Find where the given text appears and provide that cell's center as (x, y) coordinate. 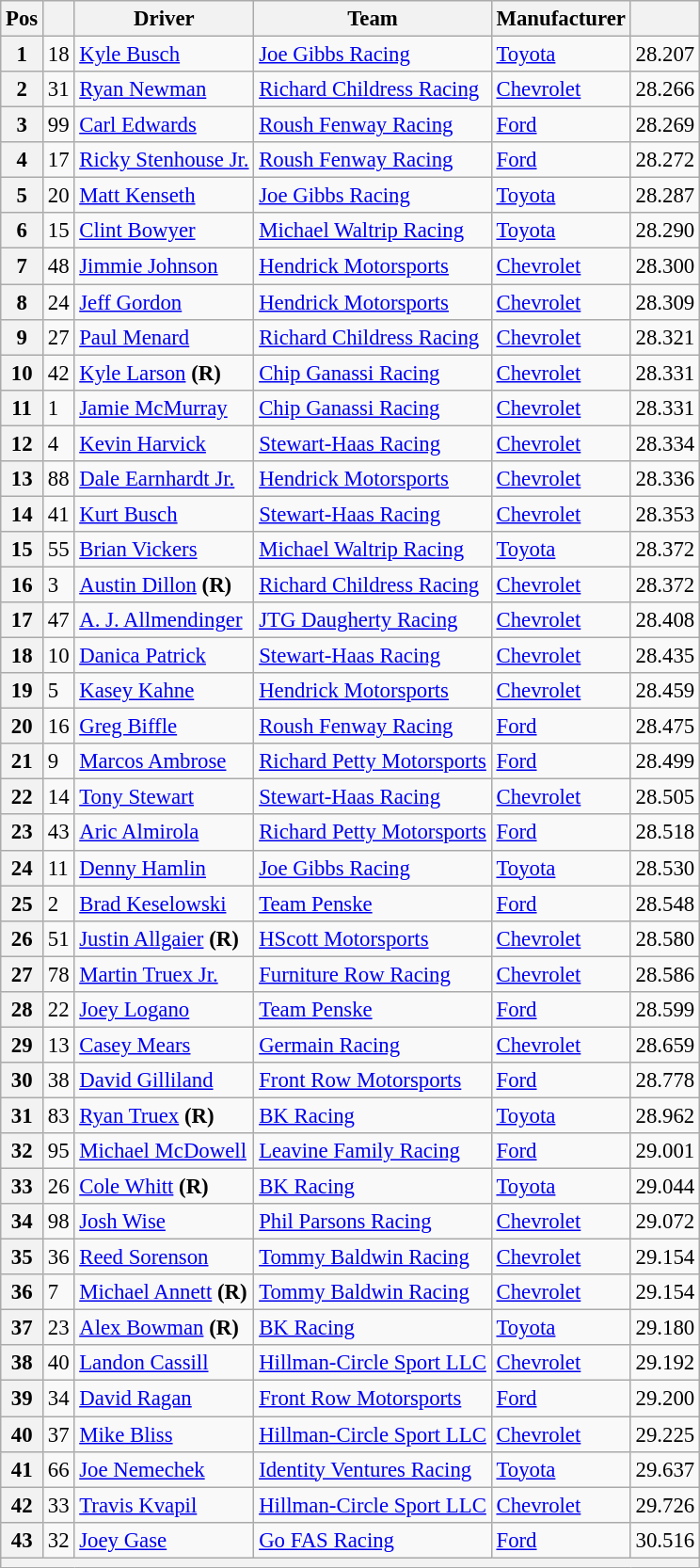
Mike Bliss (164, 1434)
28.435 (664, 656)
28 (23, 1010)
Germain Racing (373, 1045)
Kyle Busch (164, 55)
David Ragan (164, 1399)
28.334 (664, 443)
21 (23, 761)
Reed Sorenson (164, 1257)
Marcos Ambrose (164, 761)
95 (58, 1151)
47 (58, 620)
28.962 (664, 1115)
28.548 (664, 904)
HScott Motorsports (373, 938)
Danica Patrick (164, 656)
Travis Kvapil (164, 1505)
28.530 (664, 868)
Denny Hamlin (164, 868)
83 (58, 1115)
28.300 (664, 266)
28.269 (664, 125)
Brad Keselowski (164, 904)
Leavine Family Racing (373, 1151)
Jimmie Johnson (164, 266)
Pos (23, 19)
Jamie McMurray (164, 408)
Michael McDowell (164, 1151)
Greg Biffle (164, 727)
28.321 (664, 337)
28.518 (664, 833)
28.659 (664, 1045)
Joey Gase (164, 1540)
Austin Dillon (R) (164, 584)
99 (58, 125)
48 (58, 266)
28.207 (664, 55)
29.726 (664, 1505)
29.072 (664, 1222)
28.408 (664, 620)
28.266 (664, 89)
Manufacturer (561, 19)
30 (23, 1080)
28.309 (664, 302)
28.287 (664, 196)
Matt Kenseth (164, 196)
6 (23, 231)
55 (58, 550)
28.459 (664, 691)
Identity Ventures Racing (373, 1469)
Martin Truex Jr. (164, 974)
Justin Allgaier (R) (164, 938)
Team (373, 19)
28.475 (664, 727)
12 (23, 443)
Clint Bowyer (164, 231)
Kasey Kahne (164, 691)
28.580 (664, 938)
28.505 (664, 797)
30.516 (664, 1540)
Dale Earnhardt Jr. (164, 479)
28.336 (664, 479)
28.499 (664, 761)
JTG Daugherty Racing (373, 620)
28.778 (664, 1080)
Tony Stewart (164, 797)
98 (58, 1222)
A. J. Allmendinger (164, 620)
29.225 (664, 1434)
29.001 (664, 1151)
Driver (164, 19)
Kurt Busch (164, 514)
29.044 (664, 1187)
29.637 (664, 1469)
Michael Annett (R) (164, 1292)
Cole Whitt (R) (164, 1187)
29.192 (664, 1364)
29.200 (664, 1399)
Landon Cassill (164, 1364)
78 (58, 974)
Casey Mears (164, 1045)
28.586 (664, 974)
Furniture Row Racing (373, 974)
19 (23, 691)
25 (23, 904)
David Gilliland (164, 1080)
Jeff Gordon (164, 302)
28.599 (664, 1010)
39 (23, 1399)
Ryan Newman (164, 89)
66 (58, 1469)
Joe Nemechek (164, 1469)
Kevin Harvick (164, 443)
8 (23, 302)
Phil Parsons Racing (373, 1222)
Paul Menard (164, 337)
35 (23, 1257)
Kyle Larson (R) (164, 373)
51 (58, 938)
28.272 (664, 160)
Alex Bowman (R) (164, 1328)
29.180 (664, 1328)
Carl Edwards (164, 125)
Aric Almirola (164, 833)
29 (23, 1045)
Ryan Truex (R) (164, 1115)
28.290 (664, 231)
Josh Wise (164, 1222)
28.353 (664, 514)
Joey Logano (164, 1010)
88 (58, 479)
Ricky Stenhouse Jr. (164, 160)
Go FAS Racing (373, 1540)
Brian Vickers (164, 550)
